Return the [X, Y] coordinate for the center point of the cell that contains the specified text.  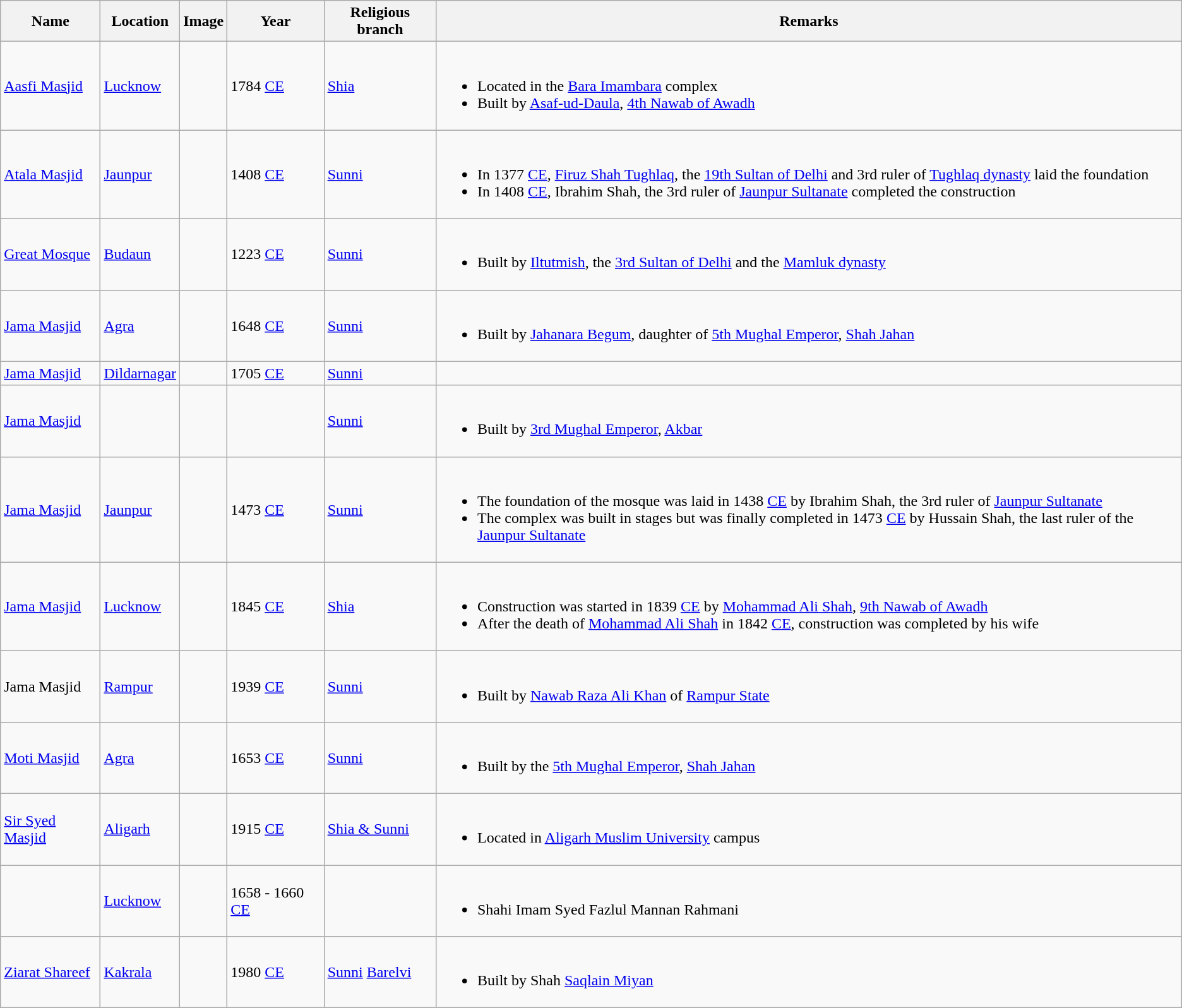
Budaun [140, 254]
1845 CE [275, 606]
Remarks [808, 21]
Built by Iltutmish, the 3rd Sultan of Delhi and the Mamluk dynasty [808, 254]
Moti Masjid [51, 758]
Built by the 5th Mughal Emperor, Shah Jahan [808, 758]
1705 CE [275, 373]
1658 - 1660 CE [275, 901]
Image [203, 21]
Built by 3rd Mughal Emperor, Akbar [808, 421]
Located in the Bara Imambara complexBuilt by Asaf-ud-Daula, 4th Nawab of Awadh [808, 86]
Ziarat Shareef [51, 973]
Built by Nawab Raza Ali Khan of Rampur State [808, 686]
1223 CE [275, 254]
Sunni Barelvi [380, 973]
Location [140, 21]
Great Mosque [51, 254]
Kakrala [140, 973]
1408 CE [275, 174]
Shia & Sunni [380, 829]
1648 CE [275, 326]
1980 CE [275, 973]
Located in Aligarh Muslim University campus [808, 829]
1784 CE [275, 86]
Dildarnagar [140, 373]
1939 CE [275, 686]
Built by Jahanara Begum, daughter of 5th Mughal Emperor, Shah Jahan [808, 326]
Religious branch [380, 21]
1653 CE [275, 758]
Sir Syed Masjid [51, 829]
1915 CE [275, 829]
Aasfi Masjid [51, 86]
Aligarh [140, 829]
1473 CE [275, 509]
Shahi Imam Syed Fazlul Mannan Rahmani [808, 901]
Built by Shah Saqlain Miyan [808, 973]
Atala Masjid [51, 174]
Year [275, 21]
Rampur [140, 686]
Name [51, 21]
